Determine the (X, Y) coordinate at the center of the cell enclosing the given text.  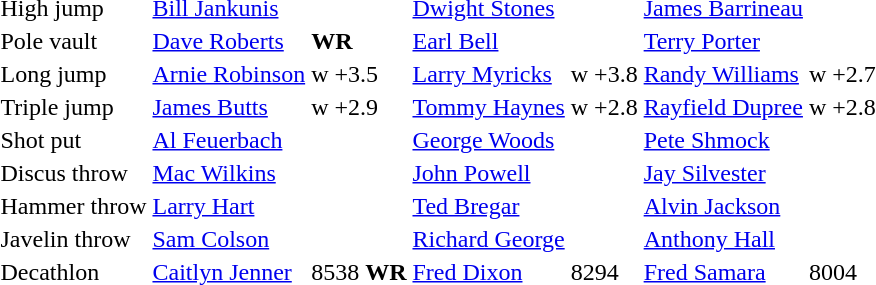
Pete Shmock (723, 140)
Arnie Robinson (229, 74)
Terry Porter (723, 41)
Rayfield Dupree (723, 107)
Al Feuerbach (229, 140)
w +3.8 (604, 74)
Anthony Hall (723, 239)
w +2.9 (359, 107)
w +3.5 (359, 74)
Sam Colson (229, 239)
John Powell (488, 173)
George Woods (488, 140)
Dave Roberts (229, 41)
Mac Wilkins (229, 173)
Larry Hart (229, 206)
Randy Williams (723, 74)
Alvin Jackson (723, 206)
Larry Myricks (488, 74)
Ted Bregar (488, 206)
James Butts (229, 107)
Earl Bell (488, 41)
Tommy Haynes (488, 107)
w +2.8 (604, 107)
Richard George (488, 239)
WR (359, 41)
Jay Silvester (723, 173)
